Identify which cell holds the provided text, then report its (x, y) central coordinate. 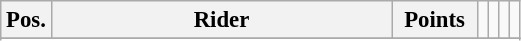
Rider (222, 20)
Pos. (26, 20)
Points (435, 20)
